Output the (x, y) coordinate of the center of the cell containing the given text.  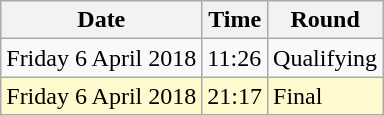
Round (326, 20)
Time (235, 20)
Final (326, 96)
Date (102, 20)
21:17 (235, 96)
Qualifying (326, 58)
11:26 (235, 58)
